From the cell containing the given text, extract its center point as (x, y) coordinate. 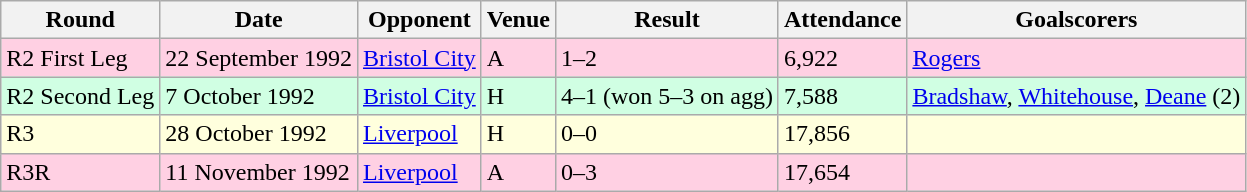
Round (80, 20)
17,856 (842, 134)
7 October 1992 (259, 96)
Bradshaw, Whitehouse, Deane (2) (1076, 96)
28 October 1992 (259, 134)
4–1 (won 5–3 on agg) (666, 96)
Venue (518, 20)
17,654 (842, 172)
R2 Second Leg (80, 96)
6,922 (842, 58)
Opponent (419, 20)
Rogers (1076, 58)
11 November 1992 (259, 172)
Date (259, 20)
R3R (80, 172)
R3 (80, 134)
R2 First Leg (80, 58)
7,588 (842, 96)
1–2 (666, 58)
0–3 (666, 172)
Goalscorers (1076, 20)
Result (666, 20)
Attendance (842, 20)
22 September 1992 (259, 58)
0–0 (666, 134)
